Scan for the cell matching the given text and deliver its [x, y] coordinate at center. 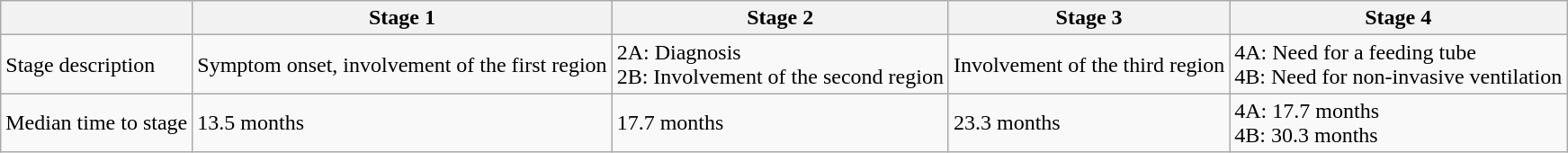
4A: Need for a feeding tube4B: Need for non-invasive ventilation [1398, 65]
17.7 months [780, 122]
Stage 4 [1398, 18]
13.5 months [402, 122]
Stage 2 [780, 18]
4A: 17.7 months4B: 30.3 months [1398, 122]
Median time to stage [97, 122]
Stage description [97, 65]
23.3 months [1089, 122]
Stage 1 [402, 18]
Symptom onset, involvement of the first region [402, 65]
2A: Diagnosis2B: Involvement of the second region [780, 65]
Stage 3 [1089, 18]
Involvement of the third region [1089, 65]
